Provide the (x, y) coordinate of the cell's center where the given text is located.  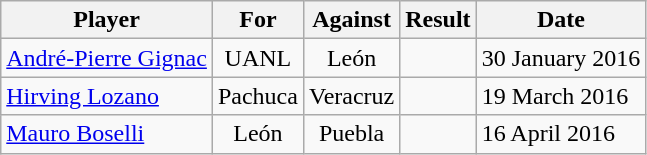
Veracruz (351, 96)
UANL (258, 58)
Hirving Lozano (107, 96)
Puebla (351, 134)
Pachuca (258, 96)
19 March 2016 (561, 96)
Date (561, 20)
Result (438, 20)
André-Pierre Gignac (107, 58)
Against (351, 20)
30 January 2016 (561, 58)
For (258, 20)
16 April 2016 (561, 134)
Mauro Boselli (107, 134)
Player (107, 20)
